Scan for the cell matching the given text and deliver its [X, Y] coordinate at center. 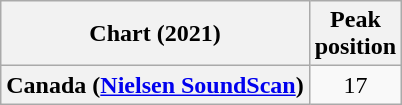
Chart (2021) [155, 34]
Canada (Nielsen SoundScan) [155, 85]
17 [355, 85]
Peakposition [355, 34]
